For the text-containing cell, return its midpoint in (X, Y) coordinate format. 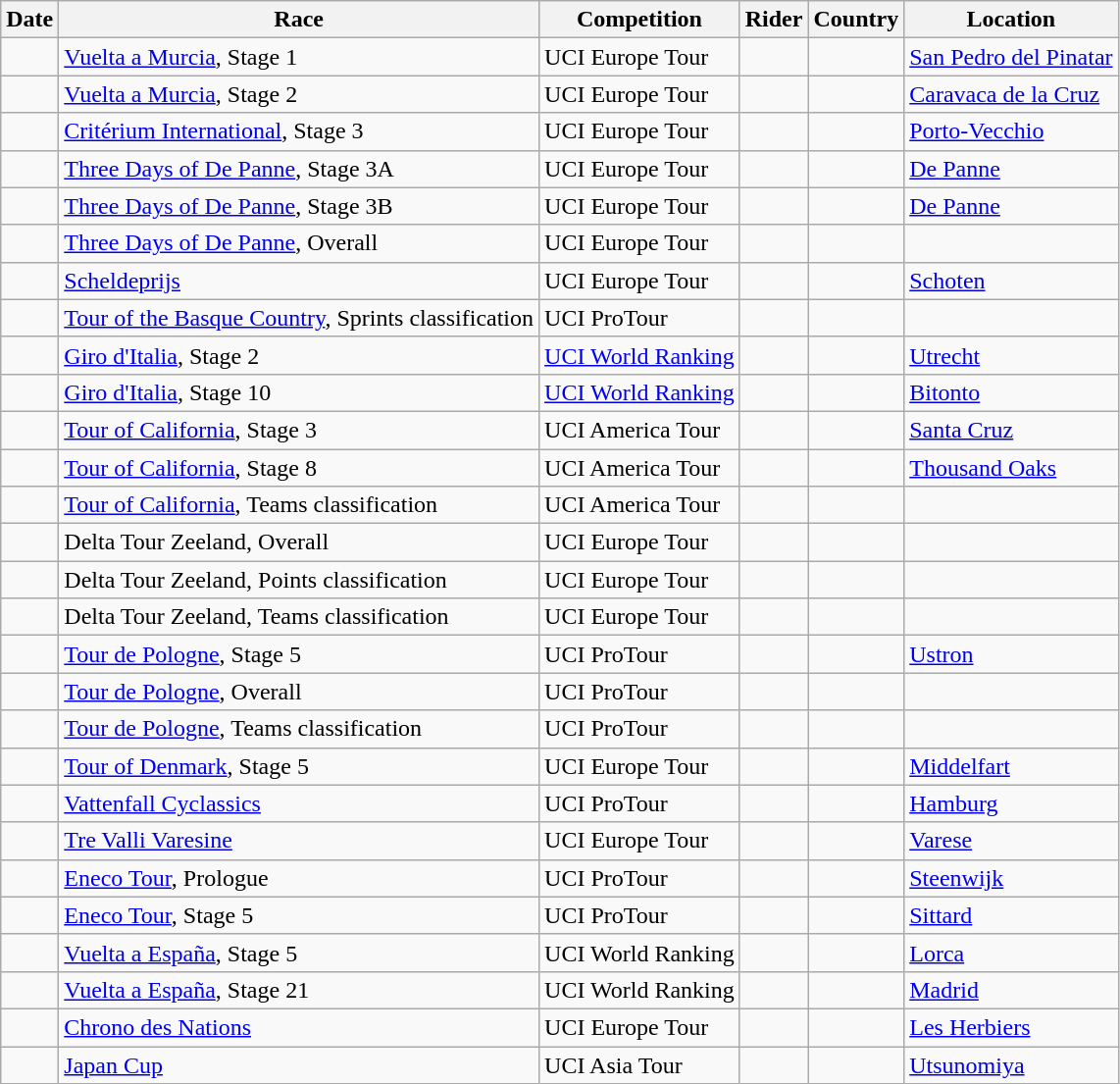
Porto-Vecchio (1011, 131)
Sittard (1011, 915)
Country (856, 20)
Giro d'Italia, Stage 10 (299, 392)
Rider (774, 20)
Japan Cup (299, 1064)
Tour of California, Stage 3 (299, 430)
Eneco Tour, Prologue (299, 878)
Tour of California, Stage 8 (299, 468)
Tour of Denmark, Stage 5 (299, 766)
Caravaca de la Cruz (1011, 94)
Competition (639, 20)
Three Days of De Panne, Stage 3A (299, 169)
UCI Asia Tour (639, 1064)
Critérium International, Stage 3 (299, 131)
Hamburg (1011, 803)
Steenwijk (1011, 878)
Delta Tour Zeeland, Teams classification (299, 617)
Tour de Pologne, Teams classification (299, 729)
Chrono des Nations (299, 1027)
Tour of California, Teams classification (299, 505)
San Pedro del Pinatar (1011, 57)
Vattenfall Cyclassics (299, 803)
Lorca (1011, 953)
Les Herbiers (1011, 1027)
Santa Cruz (1011, 430)
Utsunomiya (1011, 1064)
Race (299, 20)
Location (1011, 20)
Madrid (1011, 990)
Tour of the Basque Country, Sprints classification (299, 318)
Three Days of De Panne, Overall (299, 243)
Ustron (1011, 654)
Three Days of De Panne, Stage 3B (299, 206)
Utrecht (1011, 355)
Date (29, 20)
Schoten (1011, 281)
Vuelta a Murcia, Stage 2 (299, 94)
Giro d'Italia, Stage 2 (299, 355)
Delta Tour Zeeland, Overall (299, 542)
Tour de Pologne, Stage 5 (299, 654)
Vuelta a España, Stage 21 (299, 990)
Middelfart (1011, 766)
Tre Valli Varesine (299, 841)
Eneco Tour, Stage 5 (299, 915)
Scheldeprijs (299, 281)
Tour de Pologne, Overall (299, 692)
Thousand Oaks (1011, 468)
Bitonto (1011, 392)
Vuelta a España, Stage 5 (299, 953)
Vuelta a Murcia, Stage 1 (299, 57)
Varese (1011, 841)
Delta Tour Zeeland, Points classification (299, 580)
